Detect which cell encompasses the target text, then output its (X, Y) center coordinate. 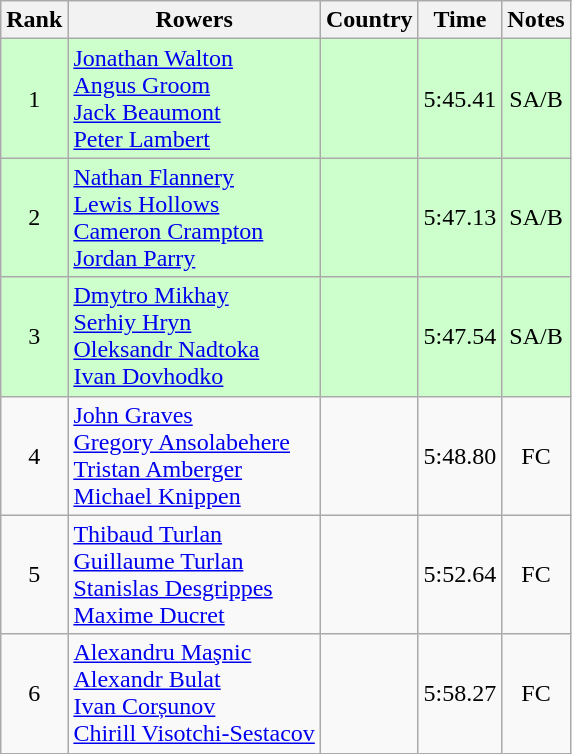
Alexandru MaşnicAlexandr BulatIvan CorșunovChirill Visotchi-Sestacov (194, 694)
John GravesGregory AnsolabehereTristan AmbergerMichael Knippen (194, 456)
Dmytro MikhaySerhiy HrynOleksandr NadtokaIvan Dovhodko (194, 336)
Nathan FlanneryLewis HollowsCameron CramptonJordan Parry (194, 218)
Jonathan WaltonAngus GroomJack BeaumontPeter Lambert (194, 98)
4 (34, 456)
1 (34, 98)
5:58.27 (460, 694)
3 (34, 336)
Notes (536, 20)
Thibaud TurlanGuillaume TurlanStanislas DesgrippesMaxime Ducret (194, 574)
5 (34, 574)
2 (34, 218)
Rowers (194, 20)
5:45.41 (460, 98)
5:52.64 (460, 574)
5:47.13 (460, 218)
6 (34, 694)
5:47.54 (460, 336)
Time (460, 20)
Rank (34, 20)
Country (369, 20)
5:48.80 (460, 456)
